Provide the (x, y) coordinate of the cell's center where the given text is located.  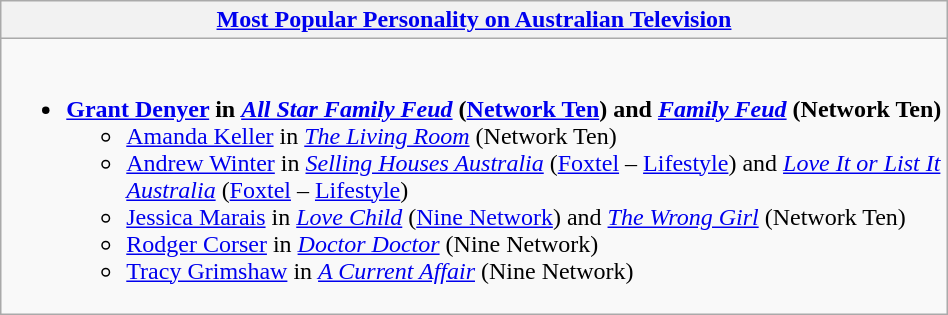
Most Popular Personality on Australian Television (474, 20)
